From the cell containing the given text, extract its center point as [x, y] coordinate. 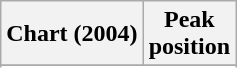
Chart (2004) [72, 34]
Peakposition [189, 34]
